From the cell containing the given text, extract its center point as (x, y) coordinate. 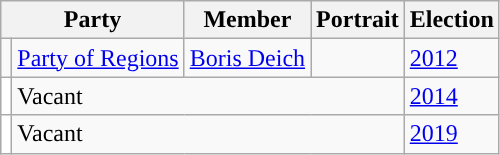
Boris Deich (247, 58)
2019 (452, 134)
Party of Regions (98, 58)
Member (247, 20)
Party (92, 20)
Election (452, 20)
2012 (452, 58)
2014 (452, 96)
Portrait (358, 20)
